Find where the given text appears and provide that cell's center as [X, Y] coordinate. 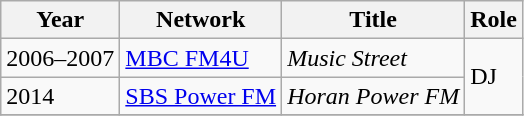
Music Street [374, 58]
Role [494, 20]
SBS Power FM [201, 96]
Network [201, 20]
2006–2007 [60, 58]
Horan Power FM [374, 96]
Year [60, 20]
DJ [494, 77]
Title [374, 20]
2014 [60, 96]
MBC FM4U [201, 58]
